Find where the given text appears and provide that cell's center as [x, y] coordinate. 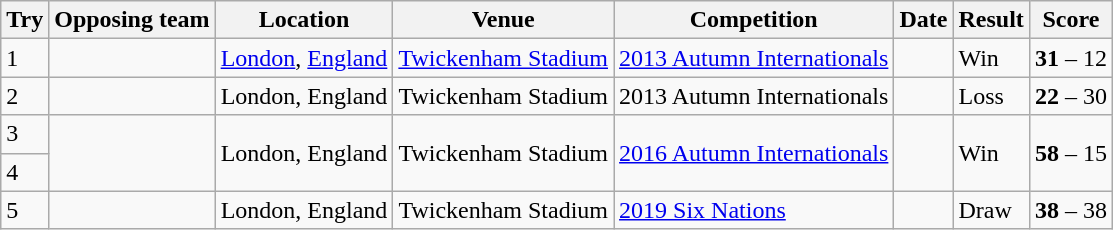
31 – 12 [1070, 58]
58 – 15 [1070, 153]
2019 Six Nations [754, 210]
Result [991, 20]
Date [924, 20]
Loss [991, 96]
1 [25, 58]
Score [1070, 20]
Draw [991, 210]
2 [25, 96]
Venue [504, 20]
Opposing team [132, 20]
3 [25, 134]
2016 Autumn Internationals [754, 153]
Competition [754, 20]
4 [25, 172]
22 – 30 [1070, 96]
5 [25, 210]
38 – 38 [1070, 210]
Try [25, 20]
Location [304, 20]
